Provide the [x, y] coordinate of the cell's center where the given text is located.  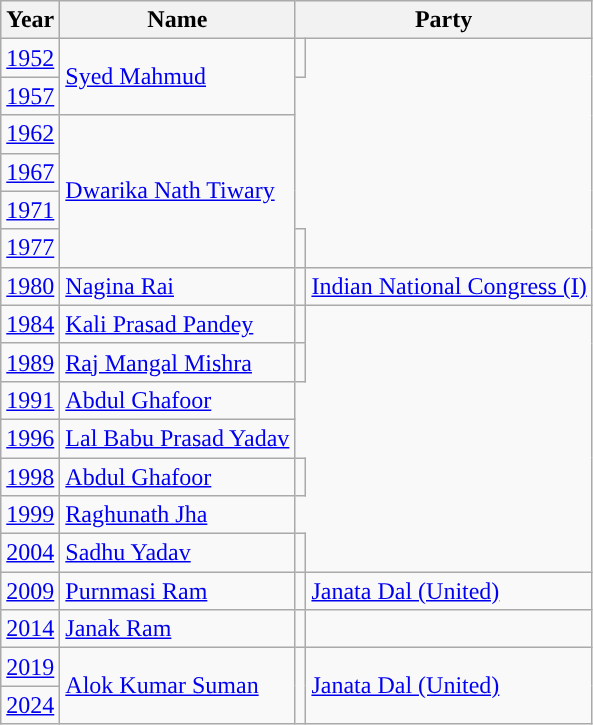
1962 [30, 134]
1996 [30, 438]
Syed Mahmud [178, 77]
Raghunath Jha [178, 515]
2024 [30, 705]
1991 [30, 400]
Kali Prasad Pandey [178, 324]
1971 [30, 210]
1984 [30, 324]
1999 [30, 515]
1952 [30, 58]
Alok Kumar Suman [178, 686]
Name [178, 20]
Party [444, 20]
1989 [30, 362]
Year [30, 20]
Purnmasi Ram [178, 591]
Janak Ram [178, 629]
1980 [30, 286]
1977 [30, 248]
1998 [30, 477]
Sadhu Yadav [178, 553]
1967 [30, 172]
1957 [30, 96]
Lal Babu Prasad Yadav [178, 438]
2019 [30, 667]
2004 [30, 553]
Indian National Congress (I) [449, 286]
2014 [30, 629]
2009 [30, 591]
Nagina Rai [178, 286]
Dwarika Nath Tiwary [178, 191]
Raj Mangal Mishra [178, 362]
